Provide the (X, Y) coordinate of the cell's center where the given text is located.  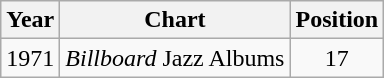
17 (337, 58)
Position (337, 20)
1971 (30, 58)
Chart (175, 20)
Year (30, 20)
Billboard Jazz Albums (175, 58)
